Search for the cell housing the specified text and yield its [X, Y] center coordinate. 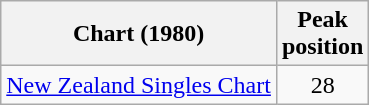
New Zealand Singles Chart [139, 85]
Chart (1980) [139, 34]
28 [322, 85]
Peakposition [322, 34]
